Provide the (x, y) coordinate of the cell's center where the given text is located.  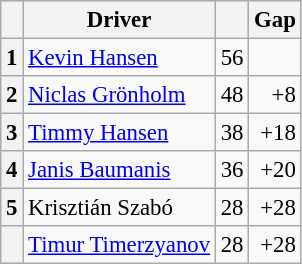
Niclas Grönholm (120, 95)
Driver (120, 20)
3 (12, 133)
4 (12, 170)
56 (232, 58)
2 (12, 95)
1 (12, 58)
+18 (275, 133)
+8 (275, 95)
48 (232, 95)
36 (232, 170)
Krisztián Szabó (120, 208)
38 (232, 133)
Janis Baumanis (120, 170)
Timmy Hansen (120, 133)
Kevin Hansen (120, 58)
Gap (275, 20)
+20 (275, 170)
5 (12, 208)
Timur Timerzyanov (120, 245)
